Provide the [x, y] coordinate of the cell's center where the given text is located.  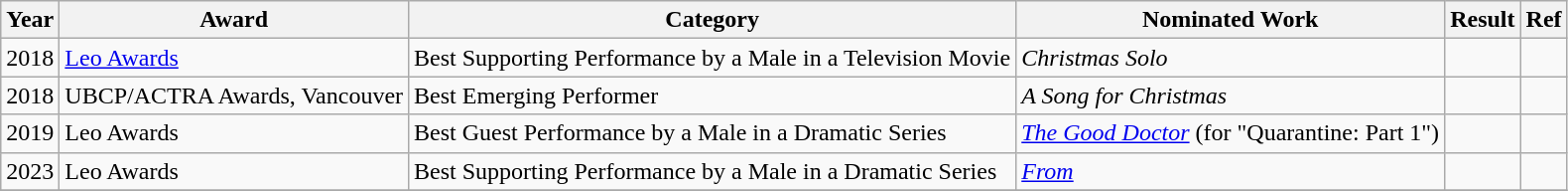
From [1231, 171]
UBCP/ACTRA Awards, Vancouver [234, 95]
Result [1483, 20]
Category [713, 20]
2019 [30, 133]
Ref [1544, 20]
A Song for Christmas [1231, 95]
Nominated Work [1231, 20]
Best Supporting Performance by a Male in a Television Movie [713, 58]
Year [30, 20]
Best Guest Performance by a Male in a Dramatic Series [713, 133]
Award [234, 20]
The Good Doctor (for "Quarantine: Part 1") [1231, 133]
Christmas Solo [1231, 58]
Best Emerging Performer [713, 95]
Best Supporting Performance by a Male in a Dramatic Series [713, 171]
2023 [30, 171]
